Search for the cell housing the specified text and yield its (x, y) center coordinate. 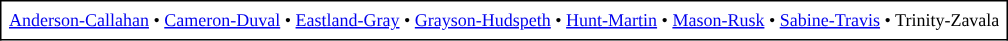
Anderson-Callahan • Cameron-Duval • Eastland-Gray • Grayson-Hudspeth • Hunt-Martin • Mason-Rusk • Sabine-Travis • Trinity-Zavala (504, 20)
